Return (x, y) of the center of cell containing provided text 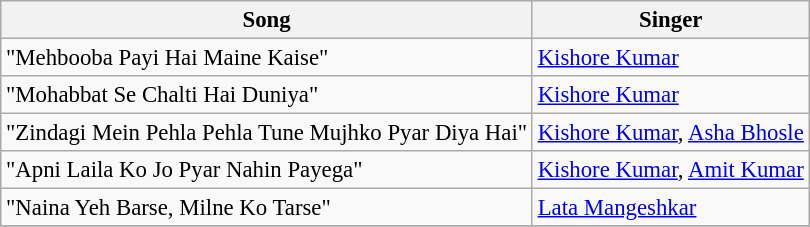
Singer (670, 20)
"Zindagi Mein Pehla Pehla Tune Mujhko Pyar Diya Hai" (267, 133)
Kishore Kumar, Amit Kumar (670, 170)
"Naina Yeh Barse, Milne Ko Tarse" (267, 208)
"Mohabbat Se Chalti Hai Duniya" (267, 95)
Song (267, 20)
Lata Mangeshkar (670, 208)
"Apni Laila Ko Jo Pyar Nahin Payega" (267, 170)
"Mehbooba Payi Hai Maine Kaise" (267, 58)
Kishore Kumar, Asha Bhosle (670, 133)
